Locate the cell with the specified text and output its (X, Y) center coordinate. 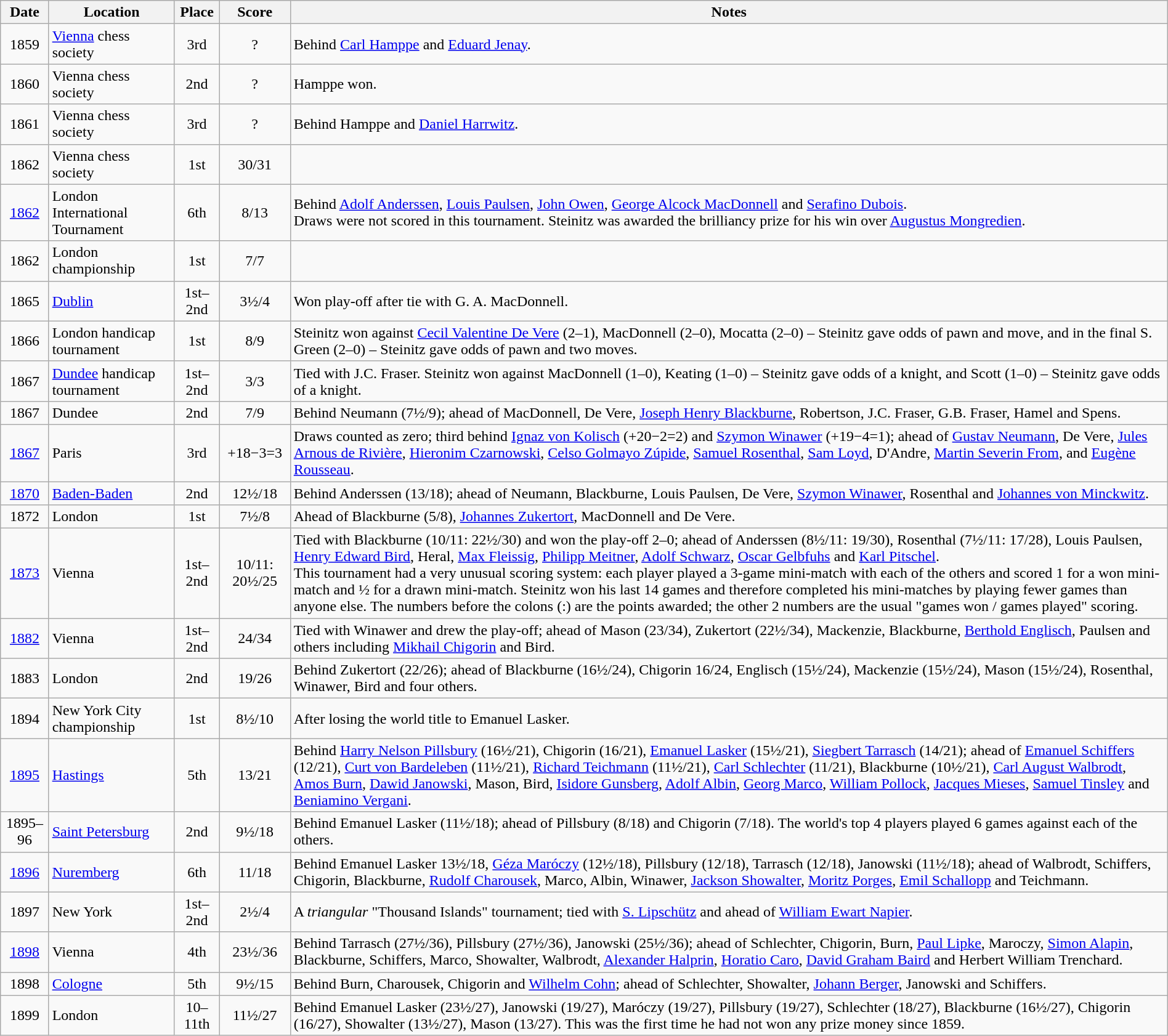
7/7 (255, 261)
Date (25, 12)
Dundee (112, 413)
Place (197, 12)
Notes (729, 12)
London International Tournament (112, 212)
1895–96 (25, 832)
11½/27 (255, 1015)
7½/8 (255, 517)
Behind Burn, Charousek, Chigorin and Wilhelm Cohn; ahead of Schlechter, Showalter, Johann Berger, Janowski and Schiffers. (729, 984)
Dundee handicap tournament (112, 381)
10–11th (197, 1015)
London championship (112, 261)
7/9 (255, 413)
New York City championship (112, 718)
24/34 (255, 638)
1859 (25, 44)
Behind Neumann (7½/9); ahead of MacDonnell, De Vere, Joseph Henry Blackburne, Robertson, J.C. Fraser, G.B. Fraser, Hamel and Spens. (729, 413)
4th (197, 952)
Behind Hamppe and Daniel Harrwitz. (729, 124)
1872 (25, 517)
1882 (25, 638)
23½/36 (255, 952)
Nuremberg (112, 872)
10/11: 20½/25 (255, 573)
9½/15 (255, 984)
Dublin (112, 301)
1896 (25, 872)
8½/10 (255, 718)
8/9 (255, 341)
11/18 (255, 872)
Location (112, 12)
30/31 (255, 164)
1865 (25, 301)
Hamppe won. (729, 84)
13/21 (255, 775)
Won play-off after tie with G. A. MacDonnell. (729, 301)
1873 (25, 573)
Paris (112, 453)
1866 (25, 341)
Saint Petersburg (112, 832)
A triangular "Thousand Islands" tournament; tied with S. Lipschütz and ahead of William Ewart Napier. (729, 912)
Behind Carl Hamppe and Eduard Jenay. (729, 44)
Baden-Baden (112, 493)
Hastings (112, 775)
Behind Emanuel Lasker (11½/18); ahead of Pillsbury (8/18) and Chigorin (7/18). The world's top 4 players played 6 games against each of the others. (729, 832)
Behind Anderssen (13/18); ahead of Neumann, Blackburne, Louis Paulsen, De Vere, Szymon Winawer, Rosenthal and Johannes von Minckwitz. (729, 493)
1897 (25, 912)
3½/4 (255, 301)
After losing the world title to Emanuel Lasker. (729, 718)
Score (255, 12)
12½/18 (255, 493)
Cologne (112, 984)
1860 (25, 84)
1883 (25, 679)
9½/18 (255, 832)
1899 (25, 1015)
New York (112, 912)
8/13 (255, 212)
1895 (25, 775)
2½/4 (255, 912)
1894 (25, 718)
1870 (25, 493)
3/3 (255, 381)
+18−3=3 (255, 453)
London handicap tournament (112, 341)
Ahead of Blackburne (5/8), Johannes Zukertort, MacDonnell and De Vere. (729, 517)
19/26 (255, 679)
1861 (25, 124)
